Locate the cell with the specified text and output its [x, y] center coordinate. 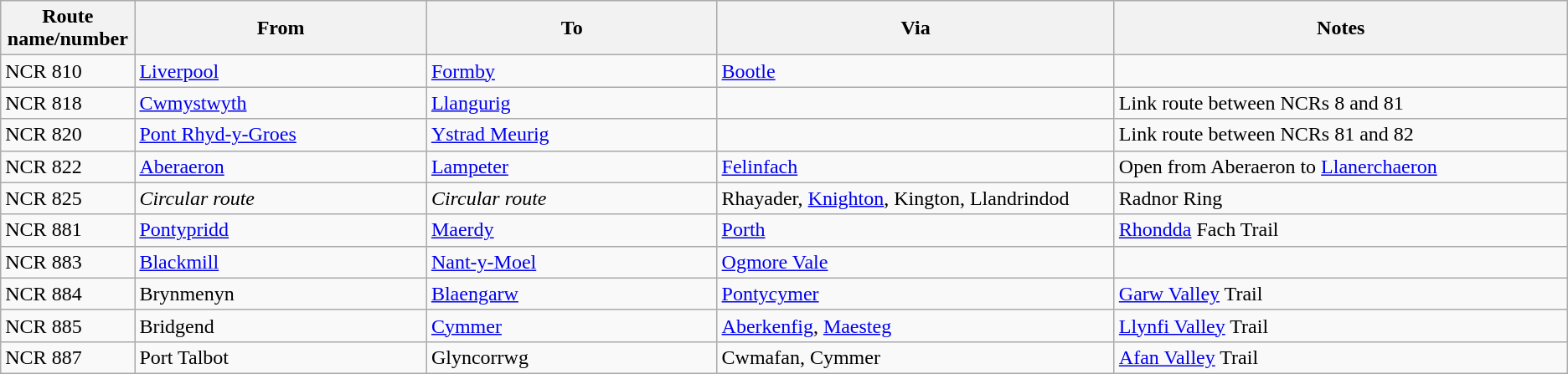
Rhayader, Knighton, Kington, Llandrindod [916, 198]
Afan Valley Trail [1340, 357]
Port Talbot [281, 357]
Bootle [916, 71]
Formby [571, 71]
Link route between NCRs 8 and 81 [1340, 103]
NCR 818 [68, 103]
Llynfi Valley Trail [1340, 325]
Garw Valley Trail [1340, 294]
NCR 822 [68, 167]
Cwmystwyth [281, 103]
Radnor Ring [1340, 198]
Link route between NCRs 81 and 82 [1340, 135]
Cymmer [571, 325]
Nant-y-Moel [571, 262]
Open from Aberaeron to Llanerchaeron [1340, 167]
To [571, 28]
Via [916, 28]
NCR 810 [68, 71]
NCR 887 [68, 357]
Glyncorrwg [571, 357]
Notes [1340, 28]
Pont Rhyd-y-Groes [281, 135]
Pontypridd [281, 230]
NCR 825 [68, 198]
NCR 820 [68, 135]
Blaengarw [571, 294]
Aberkenfig, Maesteg [916, 325]
Liverpool [281, 71]
NCR 881 [68, 230]
Maerdy [571, 230]
NCR 885 [68, 325]
NCR 883 [68, 262]
Aberaeron [281, 167]
From [281, 28]
Cwmafan, Cymmer [916, 357]
Blackmill [281, 262]
Bridgend [281, 325]
Ystrad Meurig [571, 135]
Llangurig [571, 103]
Rhondda Fach Trail [1340, 230]
Porth [916, 230]
Felinfach [916, 167]
Lampeter [571, 167]
NCR 884 [68, 294]
Pontycymer [916, 294]
Ogmore Vale [916, 262]
Route name/number [68, 28]
Brynmenyn [281, 294]
